Output the (x, y) coordinate of the center of the cell containing the given text.  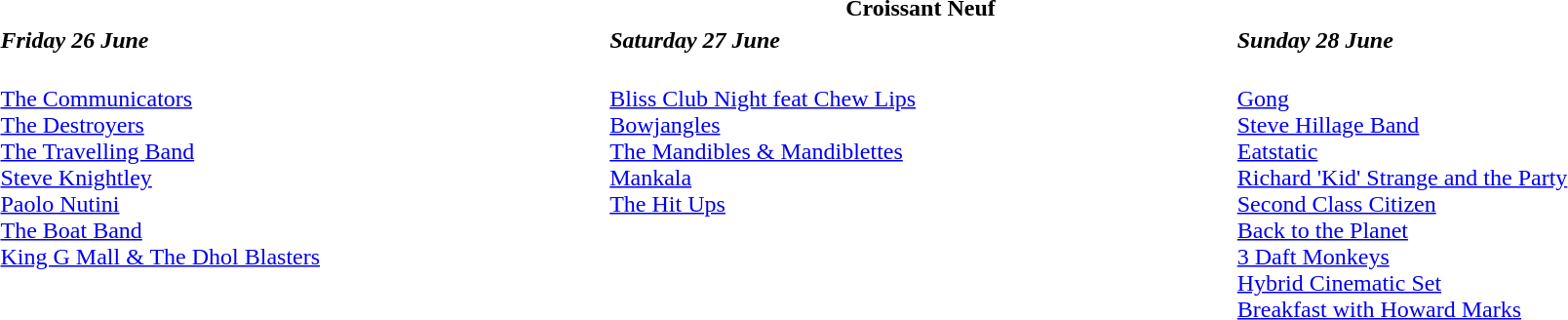
Saturday 27 June (921, 40)
